Find where the given text appears and provide that cell's center as [X, Y] coordinate. 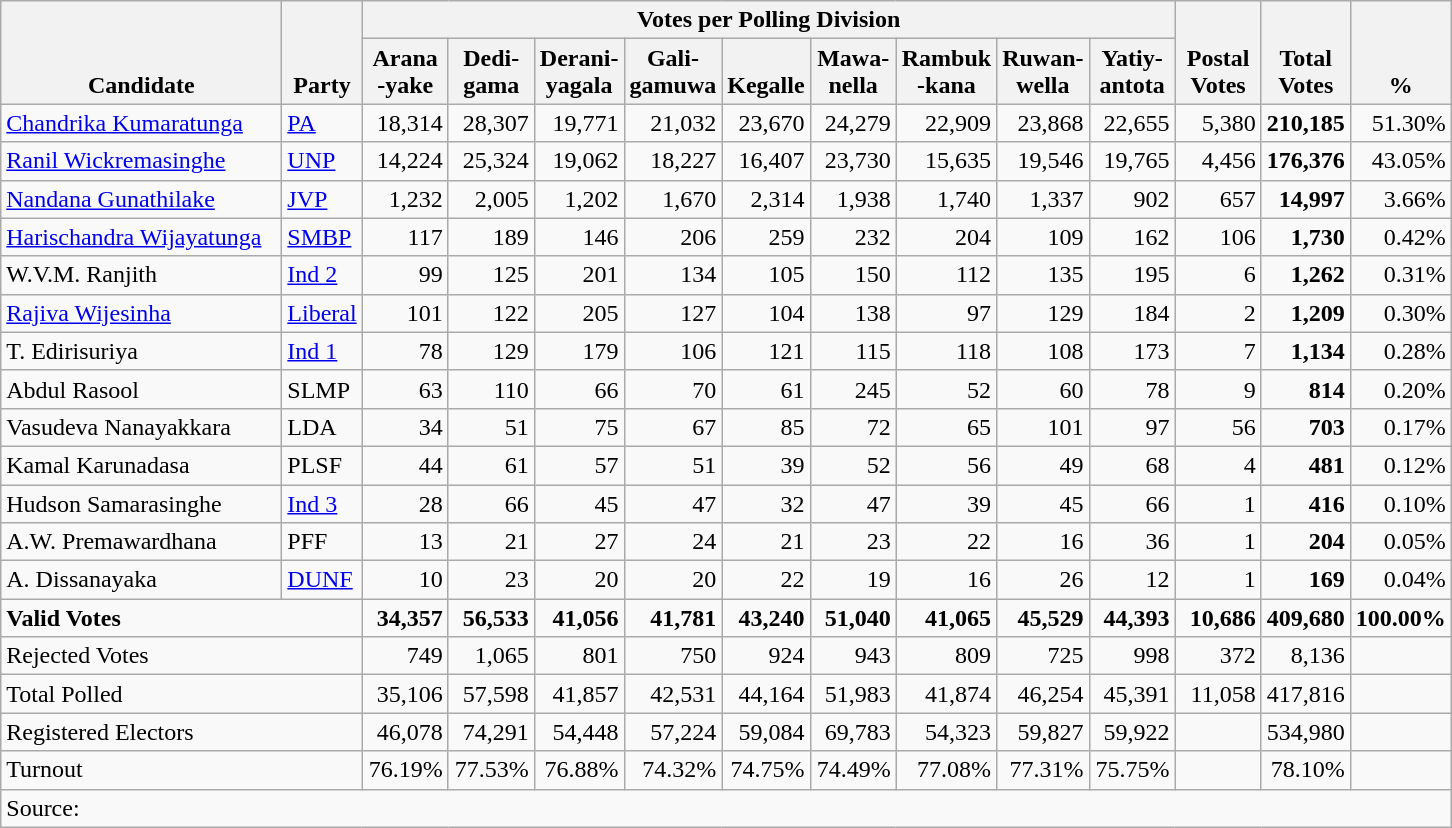
902 [1132, 199]
T. Edirisuriya [142, 351]
19,771 [579, 123]
68 [1132, 465]
44,393 [1132, 618]
100.00% [1400, 618]
14,997 [1306, 199]
43,240 [766, 618]
41,874 [946, 694]
1,202 [579, 199]
49 [1043, 465]
Candidate [142, 52]
4 [1218, 465]
6 [1218, 275]
206 [673, 237]
75.75% [1132, 770]
1,232 [405, 199]
28,307 [491, 123]
Gali-gamuwa [673, 72]
1,337 [1043, 199]
201 [579, 275]
41,065 [946, 618]
7 [1218, 351]
Dedi-gama [491, 72]
173 [1132, 351]
41,056 [579, 618]
1,730 [1306, 237]
36 [1132, 542]
924 [766, 656]
43.05% [1400, 161]
32 [766, 503]
117 [405, 237]
8,136 [1306, 656]
14,224 [405, 161]
77.53% [491, 770]
28 [405, 503]
5,380 [1218, 123]
2,005 [491, 199]
176,376 [1306, 161]
44,164 [766, 694]
10,686 [1218, 618]
SLMP [322, 389]
Yatiy-antota [1132, 72]
135 [1043, 275]
Kamal Karunadasa [142, 465]
57,598 [491, 694]
19,062 [579, 161]
18,227 [673, 161]
725 [1043, 656]
54,448 [579, 732]
138 [853, 313]
1,670 [673, 199]
Liberal [322, 313]
15,635 [946, 161]
Hudson Samarasinghe [142, 503]
72 [853, 427]
Rambuk-kana [946, 72]
59,922 [1132, 732]
Rajiva Wijesinha [142, 313]
Chandrika Kumaratunga [142, 123]
Valid Votes [182, 618]
0.05% [1400, 542]
Source: [726, 808]
78.10% [1306, 770]
417,816 [1306, 694]
104 [766, 313]
184 [1132, 313]
85 [766, 427]
16,407 [766, 161]
11,058 [1218, 694]
4,456 [1218, 161]
74,291 [491, 732]
1,209 [1306, 313]
Arana-yake [405, 72]
Turnout [182, 770]
749 [405, 656]
77.08% [946, 770]
44 [405, 465]
56,533 [491, 618]
57 [579, 465]
259 [766, 237]
22,909 [946, 123]
1,938 [853, 199]
SMBP [322, 237]
41,857 [579, 694]
372 [1218, 656]
110 [491, 389]
34,357 [405, 618]
Derani-yagala [579, 72]
0.17% [1400, 427]
1,134 [1306, 351]
0.10% [1400, 503]
35,106 [405, 694]
1,262 [1306, 275]
74.32% [673, 770]
801 [579, 656]
27 [579, 542]
74.49% [853, 770]
65 [946, 427]
205 [579, 313]
Ind 1 [322, 351]
Party [322, 52]
245 [853, 389]
LDA [322, 427]
Rejected Votes [182, 656]
99 [405, 275]
18,314 [405, 123]
46,078 [405, 732]
0.04% [1400, 580]
195 [1132, 275]
Mawa-nella [853, 72]
108 [1043, 351]
943 [853, 656]
A. Dissanayaka [142, 580]
0.12% [1400, 465]
77.31% [1043, 770]
% [1400, 52]
Vasudeva Nanayakkara [142, 427]
51.30% [1400, 123]
59,084 [766, 732]
Ranil Wickremasinghe [142, 161]
70 [673, 389]
PA [322, 123]
0.28% [1400, 351]
DUNF [322, 580]
232 [853, 237]
Ind 2 [322, 275]
24 [673, 542]
189 [491, 237]
Abdul Rasool [142, 389]
121 [766, 351]
76.19% [405, 770]
23,868 [1043, 123]
W.V.M. Ranjith [142, 275]
Ind 3 [322, 503]
0.31% [1400, 275]
115 [853, 351]
703 [1306, 427]
59,827 [1043, 732]
210,185 [1306, 123]
24,279 [853, 123]
657 [1218, 199]
481 [1306, 465]
A.W. Premawardhana [142, 542]
PFF [322, 542]
10 [405, 580]
54,323 [946, 732]
Kegalle [766, 72]
19,546 [1043, 161]
9 [1218, 389]
162 [1132, 237]
76.88% [579, 770]
118 [946, 351]
0.30% [1400, 313]
46,254 [1043, 694]
19 [853, 580]
23,670 [766, 123]
13 [405, 542]
125 [491, 275]
150 [853, 275]
UNP [322, 161]
109 [1043, 237]
809 [946, 656]
534,980 [1306, 732]
19,765 [1132, 161]
750 [673, 656]
127 [673, 313]
Registered Electors [182, 732]
45,529 [1043, 618]
63 [405, 389]
105 [766, 275]
2 [1218, 313]
2,314 [766, 199]
23,730 [853, 161]
Total Polled [182, 694]
69,783 [853, 732]
JVP [322, 199]
12 [1132, 580]
1,740 [946, 199]
Nandana Gunathilake [142, 199]
1,065 [491, 656]
51,040 [853, 618]
Harischandra Wijayatunga [142, 237]
0.20% [1400, 389]
134 [673, 275]
Ruwan-wella [1043, 72]
814 [1306, 389]
22,655 [1132, 123]
42,531 [673, 694]
51,983 [853, 694]
416 [1306, 503]
74.75% [766, 770]
57,224 [673, 732]
179 [579, 351]
21,032 [673, 123]
Votes per Polling Division [768, 20]
122 [491, 313]
PLSF [322, 465]
998 [1132, 656]
25,324 [491, 161]
45,391 [1132, 694]
112 [946, 275]
60 [1043, 389]
409,680 [1306, 618]
146 [579, 237]
0.42% [1400, 237]
41,781 [673, 618]
67 [673, 427]
26 [1043, 580]
Total Votes [1306, 52]
34 [405, 427]
3.66% [1400, 199]
PostalVotes [1218, 52]
169 [1306, 580]
75 [579, 427]
